Identify which cell holds the provided text, then report its (X, Y) central coordinate. 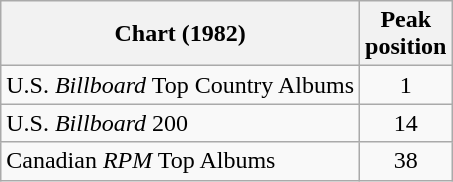
38 (406, 161)
Peakposition (406, 34)
Canadian RPM Top Albums (180, 161)
U.S. Billboard 200 (180, 123)
Chart (1982) (180, 34)
U.S. Billboard Top Country Albums (180, 85)
1 (406, 85)
14 (406, 123)
